Identify which cell holds the provided text, then report its (x, y) central coordinate. 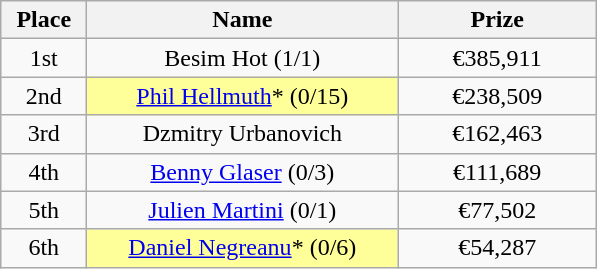
Place (44, 20)
2nd (44, 96)
Besim Hot (1/1) (242, 58)
Daniel Negreanu* (0/6) (242, 248)
Name (242, 20)
€77,502 (498, 210)
Julien Martini (0/1) (242, 210)
€54,287 (498, 248)
Phil Hellmuth* (0/15) (242, 96)
4th (44, 172)
Dzmitry Urbanovich (242, 134)
€385,911 (498, 58)
5th (44, 210)
Benny Glaser (0/3) (242, 172)
3rd (44, 134)
€162,463 (498, 134)
€238,509 (498, 96)
€111,689 (498, 172)
Prize (498, 20)
6th (44, 248)
1st (44, 58)
